Provide the [X, Y] coordinate of the cell's center where the given text is located.  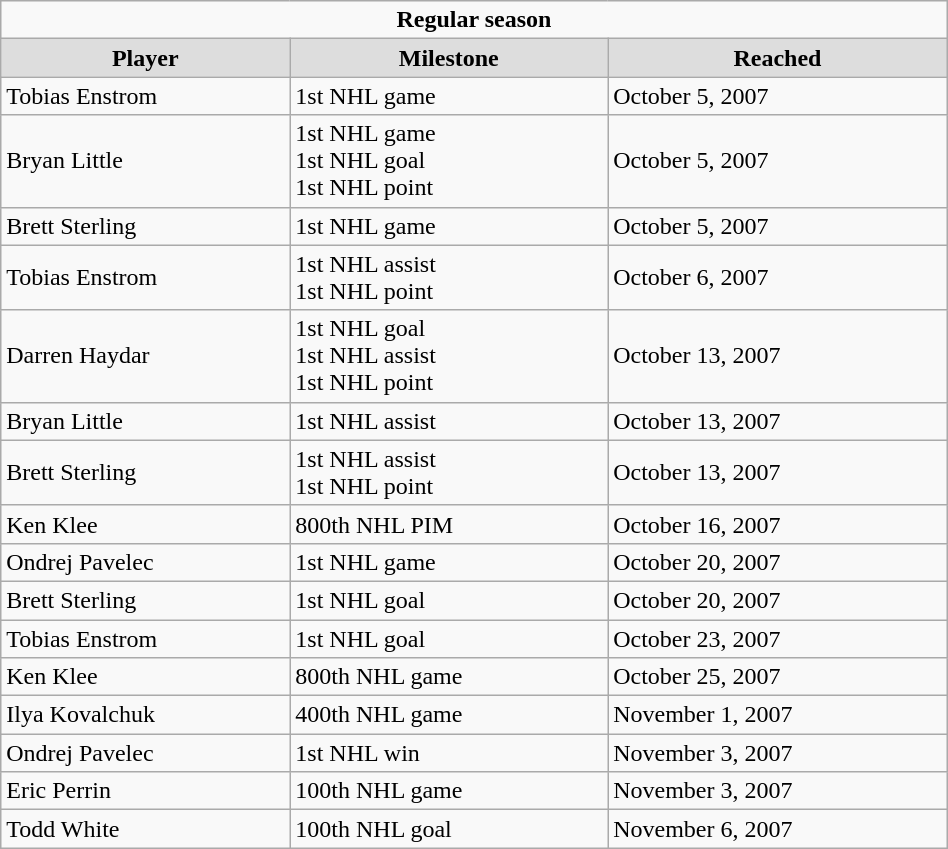
Eric Perrin [146, 791]
November 1, 2007 [778, 715]
800th NHL PIM [449, 524]
800th NHL game [449, 677]
100th NHL game [449, 791]
Regular season [474, 20]
October 16, 2007 [778, 524]
Ilya Kovalchuk [146, 715]
1st NHL goal1st NHL assist1st NHL point [449, 356]
Player [146, 58]
400th NHL game [449, 715]
Todd White [146, 829]
October 6, 2007 [778, 278]
1st NHL game1st NHL goal1st NHL point [449, 161]
Darren Haydar [146, 356]
Milestone [449, 58]
October 25, 2007 [778, 677]
October 23, 2007 [778, 639]
1st NHL win [449, 753]
1st NHL assist [449, 421]
Reached [778, 58]
100th NHL goal [449, 829]
November 6, 2007 [778, 829]
